Provide the (x, y) coordinate of the cell's center where the given text is located.  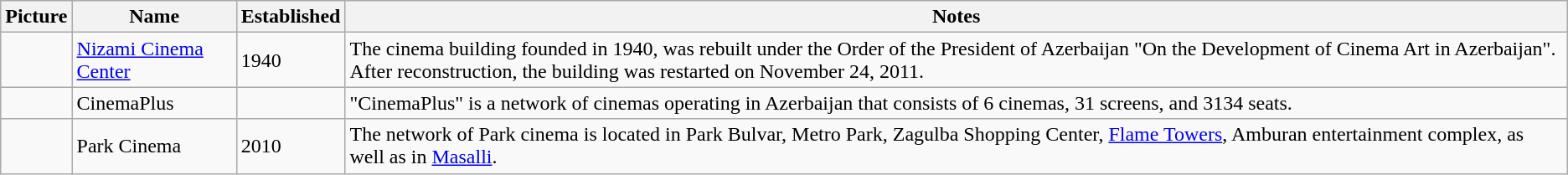
Name (154, 17)
CinemaPlus (154, 103)
Park Cinema (154, 146)
Picture (37, 17)
Established (291, 17)
2010 (291, 146)
Notes (957, 17)
1940 (291, 60)
Nizami Cinema Center (154, 60)
"CinemaPlus" is a network of cinemas operating in Azerbaijan that consists of 6 cinemas, 31 screens, and 3134 seats. (957, 103)
